Capture the cell that displays the provided text and extract its (x, y) central coordinate. 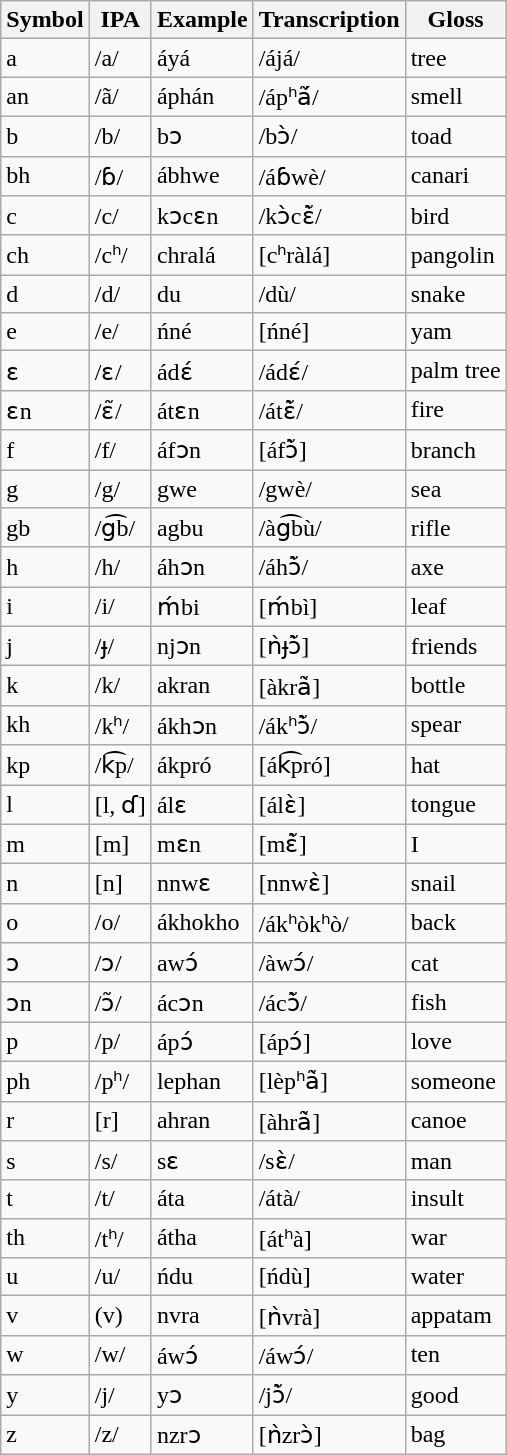
gb (45, 528)
war (456, 1238)
tongue (456, 804)
(v) (120, 1316)
nzrɔ (202, 1434)
áfɔn (202, 450)
/t/ (120, 1199)
ɔn (45, 1002)
du (202, 294)
kɔcɛn (202, 216)
d (45, 294)
/z/ (120, 1434)
[ńné] (329, 332)
/w/ (120, 1355)
átɛn (202, 410)
/u/ (120, 1277)
h (45, 567)
lephan (202, 1081)
canoe (456, 1121)
/àwɔ́/ (329, 963)
ɔ (45, 963)
[lèpʰã̀] (329, 1081)
an (45, 97)
fish (456, 1002)
[àkrã̀] (329, 686)
y (45, 1395)
f (45, 450)
leaf (456, 607)
nvra (202, 1316)
/a/ (120, 58)
j (45, 646)
[átʰà] (329, 1238)
th (45, 1238)
/ákʰòkʰò/ (329, 923)
i (45, 607)
bɔ (202, 136)
/àg͡bù/ (329, 528)
yam (456, 332)
[ḿbì] (329, 607)
w (45, 1355)
/g͡b/ (120, 528)
/sɛ̀/ (329, 1161)
/o/ (120, 923)
friends (456, 646)
ḿbi (202, 607)
ápɔ́ (202, 1042)
/átɛ̃̀/ (329, 410)
s (45, 1161)
c (45, 216)
rifle (456, 528)
Gloss (456, 20)
axe (456, 567)
/ádɛ́/ (329, 371)
b (45, 136)
cat (456, 963)
ákhɔn (202, 725)
[ǹvrà] (329, 1316)
love (456, 1042)
/b/ (120, 136)
njɔn (202, 646)
/ácɔ̃̀/ (329, 1002)
yɔ (202, 1395)
álɛ (202, 804)
[áfɔ̃̀] (329, 450)
/áhɔ̃̀/ (329, 567)
ábhwe (202, 176)
ádɛ́ (202, 371)
smell (456, 97)
/f/ (120, 450)
appatam (456, 1316)
Example (202, 20)
back (456, 923)
[mɛ̃̀] (329, 844)
mɛn (202, 844)
pangolin (456, 255)
/ákʰɔ̃̀/ (329, 725)
/e/ (120, 332)
/ã/ (120, 97)
/c/ (120, 216)
ácɔn (202, 1002)
[ápɔ́] (329, 1042)
/k͡p/ (120, 765)
r (45, 1121)
bottle (456, 686)
/h/ (120, 567)
[cʰràlá] (329, 255)
/kʰ/ (120, 725)
o (45, 923)
/g/ (120, 489)
u (45, 1277)
ɛ (45, 371)
e (45, 332)
spear (456, 725)
l (45, 804)
g (45, 489)
branch (456, 450)
chralá (202, 255)
[álɛ̀] (329, 804)
ɛn (45, 410)
átha (202, 1238)
akran (202, 686)
/s/ (120, 1161)
insult (456, 1199)
Transcription (329, 20)
snail (456, 884)
fire (456, 410)
gwe (202, 489)
/p/ (120, 1042)
kp (45, 765)
someone (456, 1081)
canari (456, 176)
toad (456, 136)
Symbol (45, 20)
/ɔ/ (120, 963)
[ák͡pró] (329, 765)
bird (456, 216)
/ájá/ (329, 58)
áhɔn (202, 567)
I (456, 844)
/jɔ̃̀/ (329, 1395)
/bɔ̀/ (329, 136)
snake (456, 294)
nnwɛ (202, 884)
áphán (202, 97)
n (45, 884)
/tʰ/ (120, 1238)
/átà/ (329, 1199)
ahran (202, 1121)
/ɛ̃/ (120, 410)
man (456, 1161)
kh (45, 725)
[ǹɟɔ̃̀] (329, 646)
agbu (202, 528)
[ǹzrɔ̀] (329, 1434)
good (456, 1395)
[ńdù] (329, 1277)
awɔ́ (202, 963)
/i/ (120, 607)
z (45, 1434)
ńné (202, 332)
/cʰ/ (120, 255)
water (456, 1277)
m (45, 844)
[n] (120, 884)
p (45, 1042)
/gwè/ (329, 489)
[m] (120, 844)
sɛ (202, 1161)
[r] (120, 1121)
/d/ (120, 294)
/k/ (120, 686)
/áwɔ́/ (329, 1355)
ákpró (202, 765)
[l, ɗ] (120, 804)
bh (45, 176)
t (45, 1199)
/pʰ/ (120, 1081)
ákhokho (202, 923)
/dù/ (329, 294)
bag (456, 1434)
tree (456, 58)
[nnwɛ̀] (329, 884)
a (45, 58)
áwɔ́ (202, 1355)
/ápʰã́/ (329, 97)
ph (45, 1081)
/áɓwè/ (329, 176)
/kɔ̀cɛ̃̀/ (329, 216)
/ɛ/ (120, 371)
k (45, 686)
/ɟ/ (120, 646)
ch (45, 255)
áta (202, 1199)
v (45, 1316)
sea (456, 489)
hat (456, 765)
[àhrã̀] (329, 1121)
ten (456, 1355)
/ɔ̃/ (120, 1002)
IPA (120, 20)
/ɓ/ (120, 176)
ńdu (202, 1277)
/j/ (120, 1395)
palm tree (456, 371)
áyá (202, 58)
